Locate the cell with the specified text and output its (X, Y) center coordinate. 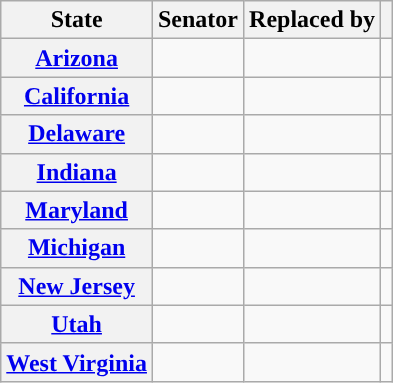
California (77, 96)
Indiana (77, 172)
West Virginia (77, 362)
Arizona (77, 58)
State (77, 20)
Michigan (77, 248)
Senator (198, 20)
Utah (77, 324)
Delaware (77, 134)
New Jersey (77, 286)
Maryland (77, 210)
Replaced by (312, 20)
